Identify which cell holds the provided text, then report its (x, y) central coordinate. 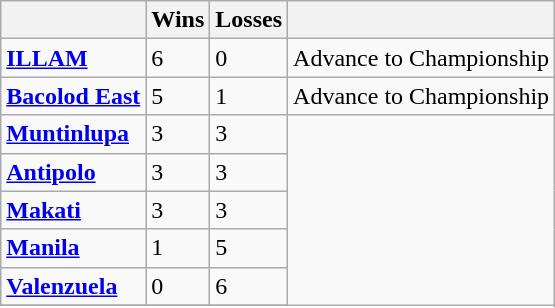
Bacolod East (74, 96)
Muntinlupa (74, 134)
Makati (74, 210)
Antipolo (74, 172)
ILLAM (74, 58)
Manila (74, 248)
Valenzuela (74, 286)
Losses (249, 20)
Wins (178, 20)
